Return (X, Y) of the center of cell containing provided text 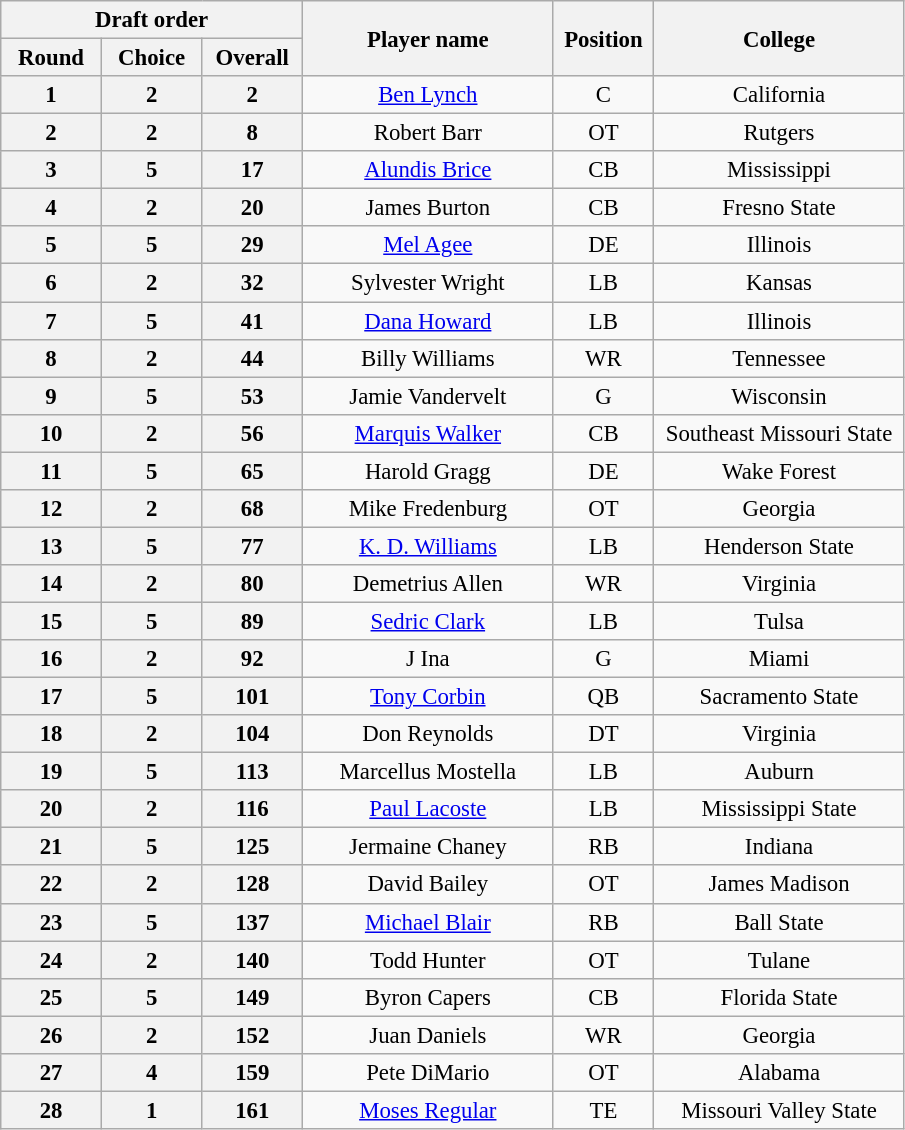
Mississippi (780, 170)
QB (604, 697)
125 (252, 847)
44 (252, 358)
Marcellus Mostella (428, 772)
Rutgers (780, 133)
101 (252, 697)
DT (604, 734)
Southeast Missouri State (780, 433)
29 (252, 245)
26 (52, 1035)
Kansas (780, 283)
TE (604, 1110)
Tony Corbin (428, 697)
James Burton (428, 208)
Player name (428, 38)
10 (52, 433)
Fresno State (780, 208)
Paul Lacoste (428, 809)
David Bailey (428, 885)
137 (252, 922)
Choice (152, 58)
27 (52, 1073)
3 (52, 170)
11 (52, 471)
9 (52, 396)
Byron Capers (428, 997)
Wisconsin (780, 396)
128 (252, 885)
32 (252, 283)
K. D. Williams (428, 546)
89 (252, 621)
77 (252, 546)
Round (52, 58)
Moses Regular (428, 1110)
19 (52, 772)
Ben Lynch (428, 95)
Position (604, 38)
15 (52, 621)
12 (52, 509)
25 (52, 997)
Mike Fredenburg (428, 509)
92 (252, 659)
152 (252, 1035)
159 (252, 1073)
College (780, 38)
24 (52, 960)
Todd Hunter (428, 960)
Jamie Vandervelt (428, 396)
Don Reynolds (428, 734)
56 (252, 433)
Tennessee (780, 358)
7 (52, 321)
Mel Agee (428, 245)
6 (52, 283)
68 (252, 509)
Sacramento State (780, 697)
Demetrius Allen (428, 584)
Juan Daniels (428, 1035)
Dana Howard (428, 321)
23 (52, 922)
Auburn (780, 772)
28 (52, 1110)
Harold Gragg (428, 471)
80 (252, 584)
C (604, 95)
Miami (780, 659)
Tulsa (780, 621)
Draft order (152, 20)
J Ina (428, 659)
Overall (252, 58)
116 (252, 809)
53 (252, 396)
Alabama (780, 1073)
Indiana (780, 847)
Robert Barr (428, 133)
104 (252, 734)
Tulane (780, 960)
Ball State (780, 922)
Jermaine Chaney (428, 847)
Wake Forest (780, 471)
Sylvester Wright (428, 283)
Billy Williams (428, 358)
James Madison (780, 885)
113 (252, 772)
Florida State (780, 997)
California (780, 95)
Marquis Walker (428, 433)
Alundis Brice (428, 170)
Henderson State (780, 546)
18 (52, 734)
149 (252, 997)
21 (52, 847)
Missouri Valley State (780, 1110)
161 (252, 1110)
65 (252, 471)
Pete DiMario (428, 1073)
140 (252, 960)
41 (252, 321)
Michael Blair (428, 922)
14 (52, 584)
Mississippi State (780, 809)
13 (52, 546)
22 (52, 885)
Sedric Clark (428, 621)
16 (52, 659)
